From the cell containing the given text, extract its center point as [x, y] coordinate. 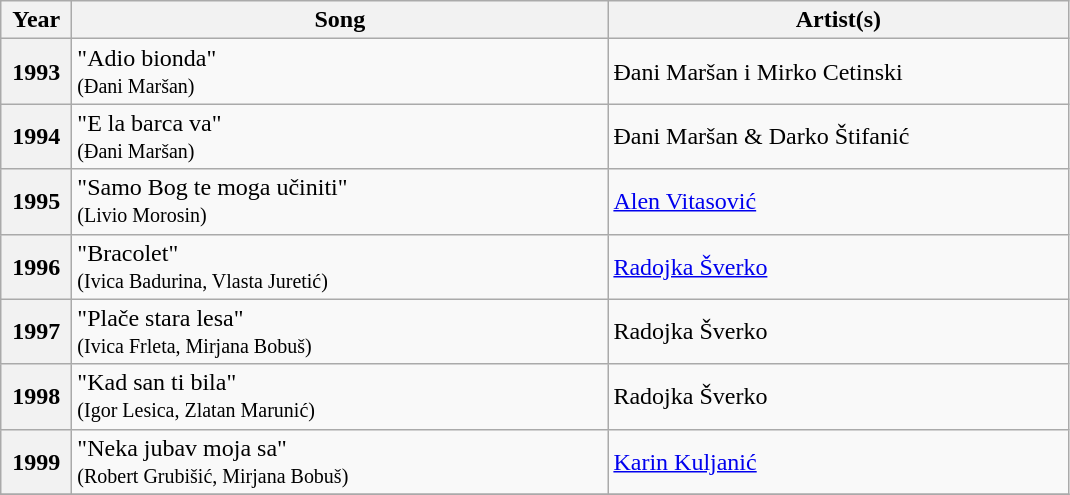
"E la barca va"(Đani Maršan) [340, 136]
"Samo Bog te moga učiniti"(Livio Morosin) [340, 202]
1993 [36, 72]
Year [36, 20]
Karin Kuljanić [838, 462]
"Adio bionda"(Đani Maršan) [340, 72]
Song [340, 20]
"Neka jubav moja sa"(Robert Grubišić, Mirjana Bobuš) [340, 462]
Alen Vitasović [838, 202]
1997 [36, 332]
1994 [36, 136]
1995 [36, 202]
Artist(s) [838, 20]
"Bracolet"(Ivica Badurina, Vlasta Juretić) [340, 266]
Đani Maršan i Mirko Cetinski [838, 72]
1998 [36, 396]
"Kad san ti bila"(Igor Lesica, Zlatan Marunić) [340, 396]
1999 [36, 462]
Đani Maršan & Darko Štifanić [838, 136]
1996 [36, 266]
"Plače stara lesa"(Ivica Frleta, Mirjana Bobuš) [340, 332]
